From the cell containing the given text, extract its center point as (x, y) coordinate. 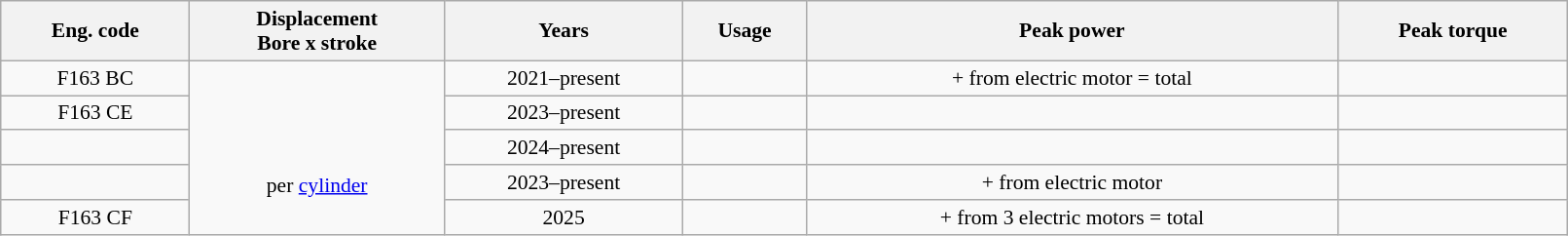
Eng. code (95, 31)
DisplacementBore x stroke (317, 31)
per cylinder (317, 147)
+ from electric motor = total (1072, 78)
+ from 3 electric motors = total (1072, 217)
2024–present (563, 148)
2021–present (563, 78)
Years (563, 31)
Usage (746, 31)
F163 CF (95, 217)
Peak torque (1452, 31)
F163 BC (95, 78)
F163 CE (95, 113)
Peak power (1072, 31)
+ from electric motor (1072, 182)
2025 (563, 217)
